Locate the cell with the specified text and output its [X, Y] center coordinate. 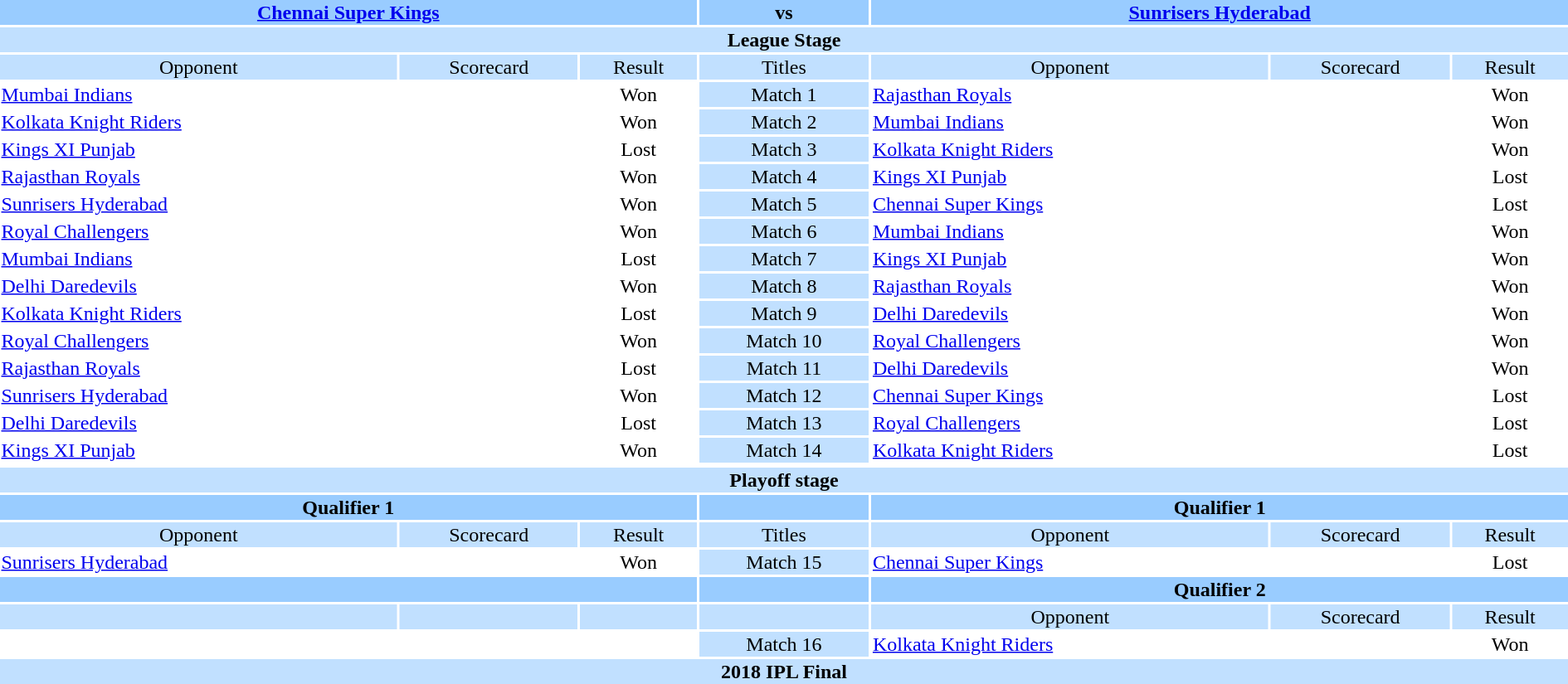
Match 14 [785, 450]
Match 13 [785, 423]
Match 11 [785, 368]
Match 16 [785, 644]
Match 5 [785, 204]
Match 15 [785, 562]
Match 6 [785, 231]
Match 10 [785, 341]
Playoff stage [784, 480]
Match 2 [785, 122]
2018 IPL Final [784, 672]
Match 1 [785, 95]
Match 8 [785, 286]
vs [785, 12]
League Stage [784, 40]
Match 9 [785, 313]
Match 3 [785, 149]
Qualifier 2 [1220, 589]
Match 7 [785, 259]
Match 4 [785, 177]
Match 12 [785, 395]
